Return the [x, y] coordinate for the center point of the cell that contains the specified text.  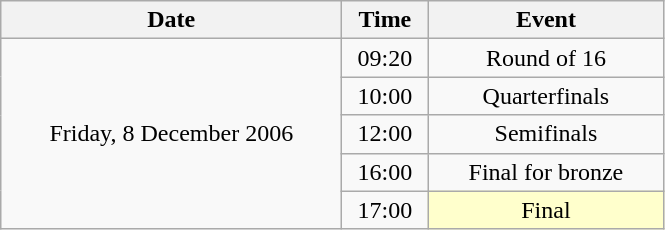
Semifinals [546, 134]
Final for bronze [546, 172]
Friday, 8 December 2006 [172, 134]
Date [172, 20]
10:00 [385, 96]
Event [546, 20]
Time [385, 20]
Quarterfinals [546, 96]
12:00 [385, 134]
16:00 [385, 172]
17:00 [385, 210]
09:20 [385, 58]
Round of 16 [546, 58]
Final [546, 210]
